Find where the given text appears and provide that cell's center as (x, y) coordinate. 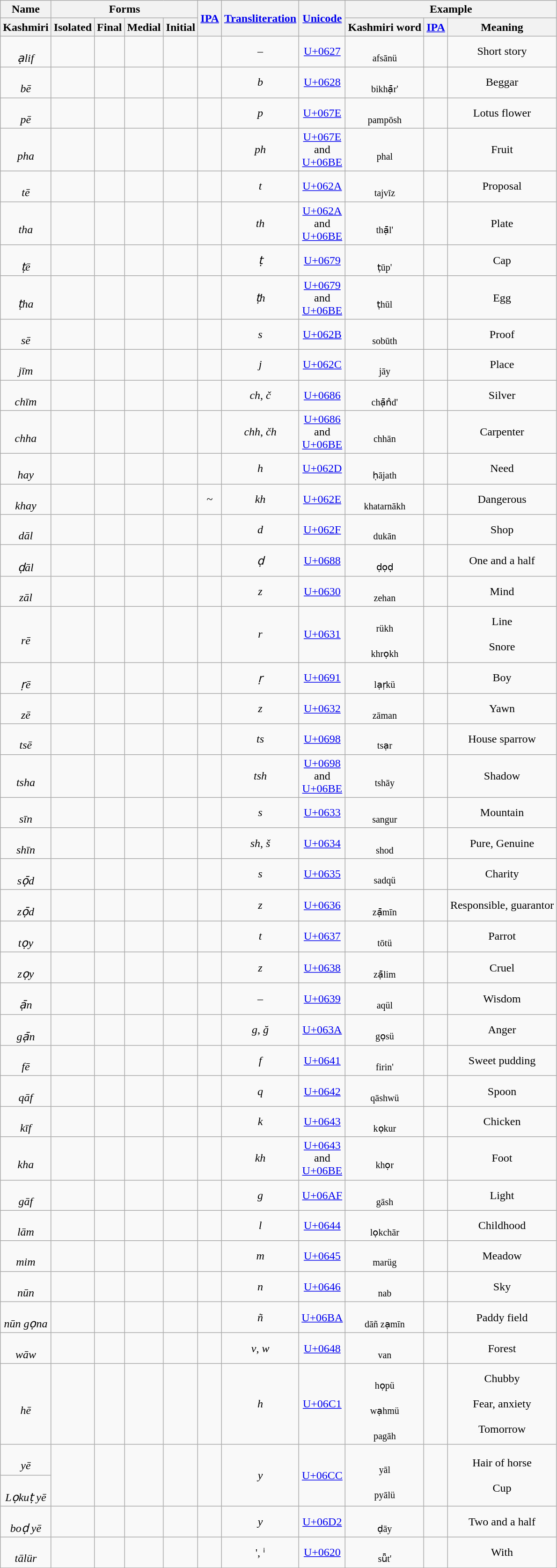
U+062C (322, 364)
lạṛkü (385, 678)
Cap (502, 260)
khatarnākh (385, 499)
dāñ zạmīn (385, 1318)
ph (260, 150)
Chicken (502, 1122)
Forest (502, 1348)
sọ̄d (26, 874)
Two and a half (502, 1522)
Paddy field (502, 1318)
U+062D (322, 469)
Cruel (502, 967)
nūn gọna (26, 1318)
tshāy (385, 776)
ts (260, 739)
fē (26, 1061)
zạ̄mīn (385, 905)
U+0620 (322, 1553)
hay (26, 469)
U+06CC (322, 1475)
zāl (26, 591)
dukān (385, 530)
bē (26, 82)
Wisdom (502, 999)
Beggar (502, 82)
U+0631 (322, 634)
Fruit (502, 150)
ạlif (26, 52)
chha (26, 432)
Sweet pudding (502, 1061)
U+0636 (322, 905)
Kashmiri (26, 27)
rükh khrọkh (385, 634)
U+062B (322, 334)
Medial (144, 27)
zāman (385, 709)
boḍ yē (26, 1522)
U+0628 (322, 82)
Isolated (73, 27)
dāl (26, 530)
l (260, 1226)
Name (26, 9)
Shop (502, 530)
Parrot (502, 936)
Foot (502, 1158)
U+0679andU+06BE (322, 297)
pampōsh (385, 112)
U+0698 (322, 739)
Forms (125, 9)
U+0644 (322, 1226)
Carpenter (502, 432)
U+0646 (322, 1287)
jīm (26, 364)
Dangerous (502, 499)
sangur (385, 813)
khọr (385, 1158)
sīn (26, 813)
pē (26, 112)
With (502, 1553)
th (260, 223)
yē (26, 1460)
ṭhūl (385, 297)
phal (385, 150)
k (260, 1122)
chh, čh (260, 432)
ChubbyFear, anxietyTomorrow (502, 1404)
U+0627 (322, 52)
Lọkuṭ yē (26, 1491)
aqül (385, 999)
q (260, 1091)
d (260, 530)
Place (502, 364)
', ⁱ (260, 1553)
U+0698andU+06BE (322, 776)
gọsü (385, 1030)
ḍāl (26, 561)
hē (26, 1404)
gāf (26, 1195)
ṭha (26, 297)
ḍāy (385, 1522)
U+067EandU+06BE (322, 150)
v, w (260, 1348)
lọkchār (385, 1226)
tsh (260, 776)
sǖt' (385, 1553)
thạ̄l' (385, 223)
r (260, 634)
m (260, 1256)
U+0638 (322, 967)
ṛ (260, 678)
chạ̄n̂d' (385, 395)
U+06BA (322, 1318)
LineSnore (502, 634)
Need (502, 469)
tsạr (385, 739)
g, ğ (260, 1030)
ḍ (260, 561)
U+0634 (322, 843)
House sparrow (502, 739)
U+062E (322, 499)
Pure, Genuine (502, 843)
Silver (502, 395)
tsha (26, 776)
U+0643andU+06BE (322, 1158)
ṛē (26, 678)
Unicode (322, 18)
U+062F (322, 530)
marüg (385, 1256)
Mind (502, 591)
tọy (26, 936)
Example (451, 9)
gạ̄n (26, 1030)
Meadow (502, 1256)
U+0648 (322, 1348)
n (260, 1287)
tsē (26, 739)
ṭūp' (385, 260)
sh, š (260, 843)
nab (385, 1287)
wāw (26, 1348)
Plate (502, 223)
U+06D2 (322, 1522)
tālür (26, 1553)
U+0632 (322, 709)
p (260, 112)
U+0642 (322, 1091)
Mountain (502, 813)
Proof (502, 334)
ạ̄n (26, 999)
Final (110, 27)
Kashmiri word (385, 27)
ṭ (260, 260)
firin' (385, 1061)
Spoon (502, 1091)
Boy (502, 678)
qāshwü (385, 1091)
ṭē (26, 260)
shīn (26, 843)
ñ (260, 1318)
kọkur (385, 1122)
tōtü (385, 936)
zē (26, 709)
Initial (181, 27)
ṭh (260, 297)
j (260, 364)
U+06C1 (322, 1404)
zạ̄lim (385, 967)
b (260, 82)
Shadow (502, 776)
kīf (26, 1122)
tha (26, 223)
gāsh (385, 1195)
Charity (502, 874)
ḥājath (385, 469)
ch, č (260, 395)
U+0688 (322, 561)
U+0643 (322, 1122)
Anger (502, 1030)
Yawn (502, 709)
U+0637 (322, 936)
Egg (502, 297)
U+06AF (322, 1195)
shod (385, 843)
U+0679 (322, 260)
jāy (385, 364)
Transliteration (260, 18)
khay (26, 499)
U+0630 (322, 591)
U+062A (322, 186)
nūn (26, 1287)
U+0686 (322, 395)
yāl pyālü (385, 1475)
sē (26, 334)
van (385, 1348)
Childhood (502, 1226)
zehan (385, 591)
kha (26, 1158)
zọ̄d (26, 905)
Light (502, 1195)
U+0635 (322, 874)
lām (26, 1226)
sadqü (385, 874)
Short story (502, 52)
ḍọḍ (385, 561)
U+067E (322, 112)
zọy (26, 967)
tajvīz (385, 186)
U+062AandU+06BE (322, 223)
chhān (385, 432)
U+0639 (322, 999)
Responsible, guarantor (502, 905)
g (260, 1195)
U+0633 (322, 813)
One and a half (502, 561)
Lotus flower (502, 112)
rē (26, 634)
Meaning (502, 27)
U+0641 (322, 1061)
mim (26, 1256)
U+0691 (322, 678)
f (260, 1061)
pha (26, 150)
U+063A (322, 1030)
chīm (26, 395)
U+0686andU+06BE (322, 432)
Sky (502, 1287)
afsānü (385, 52)
bikhạ̄r' (385, 82)
sobūth (385, 334)
U+0645 (322, 1256)
tē (26, 186)
Proposal (502, 186)
qāf (26, 1091)
~ (210, 499)
họpü wạhmü pagāh (385, 1404)
Hair of horseCup (502, 1475)
